From the cell containing the given text, extract its center point as [x, y] coordinate. 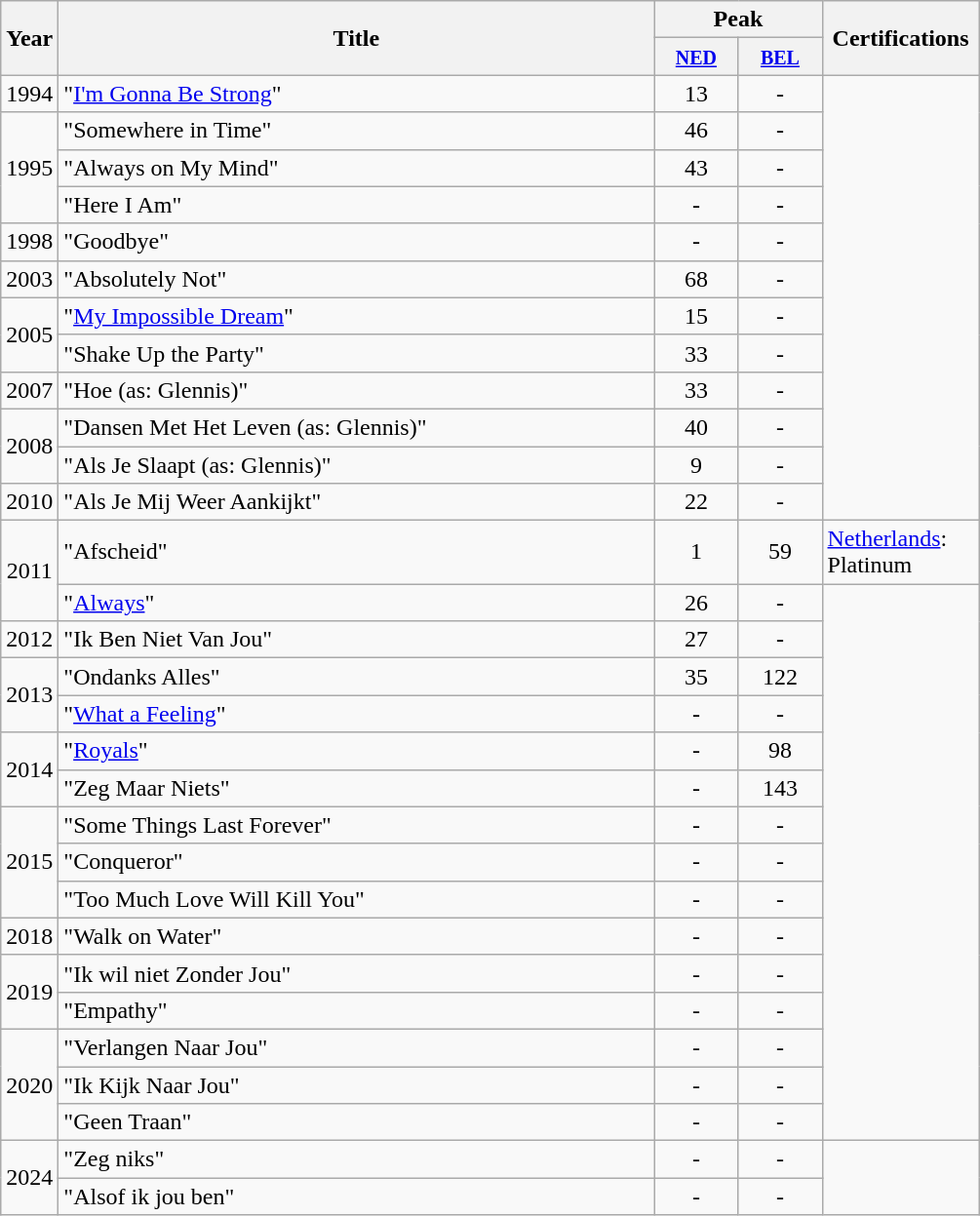
22 [696, 502]
2013 [29, 695]
68 [696, 279]
98 [780, 751]
"Zeg Maar Niets" [357, 788]
"Ik wil niet Zonder Jou" [357, 973]
Title [357, 38]
2015 [29, 862]
1994 [29, 94]
"Als Je Mij Weer Aankijkt" [357, 502]
2007 [29, 390]
"Als Je Slaapt (as: Glennis)" [357, 465]
"What a Feeling" [357, 714]
"Some Things Last Forever" [357, 825]
143 [780, 788]
"Ondanks Alles" [357, 677]
Certifications [901, 38]
"Walk on Water" [357, 936]
"Absolutely Not" [357, 279]
"Always" [357, 603]
26 [696, 603]
Netherlands: Platinum [901, 552]
"Verlangen Naar Jou" [357, 1047]
"Somewhere in Time" [357, 131]
122 [780, 677]
BEL [780, 57]
"Afscheid" [357, 552]
59 [780, 552]
1998 [29, 242]
2003 [29, 279]
1995 [29, 168]
"Always on My Mind" [357, 168]
2008 [29, 446]
"Royals" [357, 751]
"Alsof ik jou ben" [357, 1196]
2005 [29, 334]
"Geen Traan" [357, 1122]
"Hoe (as: Glennis)" [357, 390]
"Ik Kijk Naar Jou" [357, 1085]
2020 [29, 1084]
"Zeg niks" [357, 1159]
"I'm Gonna Be Strong" [357, 94]
"My Impossible Dream" [357, 316]
43 [696, 168]
35 [696, 677]
2014 [29, 769]
"Dansen Met Het Leven (as: Glennis)" [357, 427]
NED [696, 57]
"Ik Ben Niet Van Jou" [357, 640]
1 [696, 552]
15 [696, 316]
2018 [29, 936]
"Too Much Love Will Kill You" [357, 899]
40 [696, 427]
2024 [29, 1178]
13 [696, 94]
9 [696, 465]
2010 [29, 502]
2011 [29, 571]
2019 [29, 992]
"Conqueror" [357, 862]
"Here I Am" [357, 205]
27 [696, 640]
Peak [738, 20]
2012 [29, 640]
"Goodbye" [357, 242]
"Empathy" [357, 1010]
46 [696, 131]
Year [29, 38]
"Shake Up the Party" [357, 353]
